Extract the [X, Y] coordinate from the center of the cell holding the provided text.  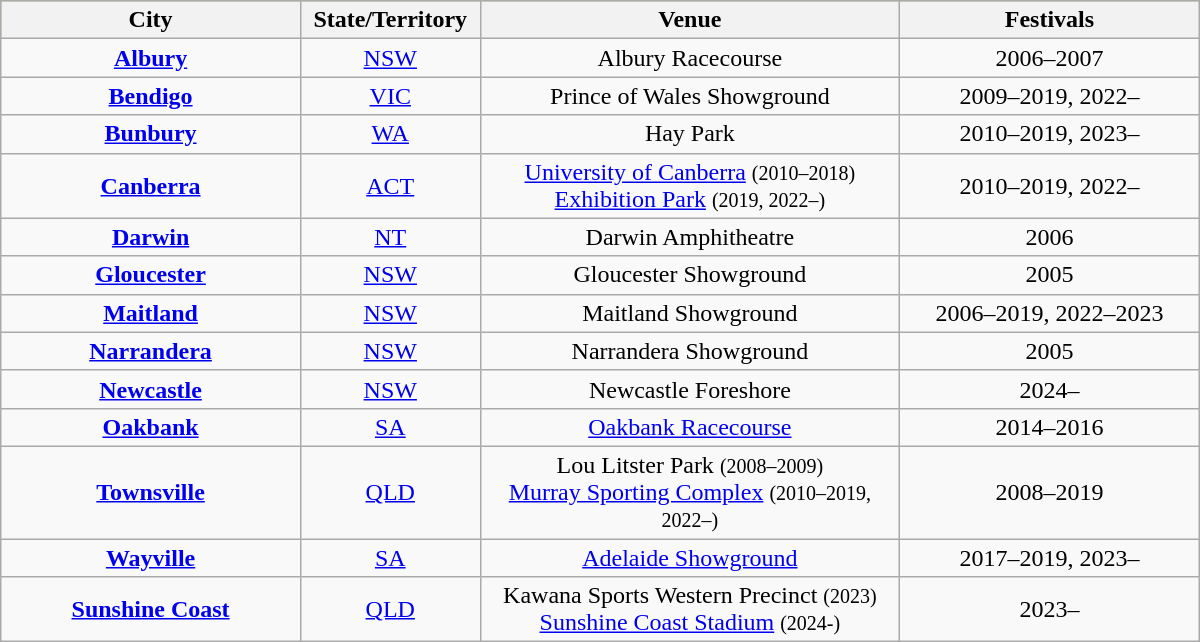
2010–2019, 2022– [1050, 186]
Newcastle Foreshore [690, 389]
Venue [690, 20]
2006 [1050, 237]
Gloucester [151, 275]
WA [390, 134]
Adelaide Showground [690, 557]
2023– [1050, 610]
Newcastle [151, 389]
Bendigo [151, 96]
Prince of Wales Showground [690, 96]
Narrandera [151, 351]
2017–2019, 2023– [1050, 557]
NT [390, 237]
University of Canberra (2010–2018)Exhibition Park (2019, 2022–) [690, 186]
Albury Racecourse [690, 58]
Darwin Amphitheatre [690, 237]
Hay Park [690, 134]
Townsville [151, 492]
Sunshine Coast [151, 610]
Kawana Sports Western Precinct (2023)Sunshine Coast Stadium (2024-) [690, 610]
Bunbury [151, 134]
Albury [151, 58]
Oakbank [151, 427]
Oakbank Racecourse [690, 427]
ACT [390, 186]
2009–2019, 2022– [1050, 96]
Festivals [1050, 20]
2008–2019 [1050, 492]
State/Territory [390, 20]
City [151, 20]
Darwin [151, 237]
2024– [1050, 389]
Wayville [151, 557]
2006–2019, 2022–2023 [1050, 313]
Maitland [151, 313]
Lou Litster Park (2008–2009)Murray Sporting Complex (2010–2019, 2022–) [690, 492]
Maitland Showground [690, 313]
2014–2016 [1050, 427]
VIC [390, 96]
2006–2007 [1050, 58]
2010–2019, 2023– [1050, 134]
Canberra [151, 186]
Narrandera Showground [690, 351]
Gloucester Showground [690, 275]
